Capture the cell that displays the provided text and extract its (x, y) central coordinate. 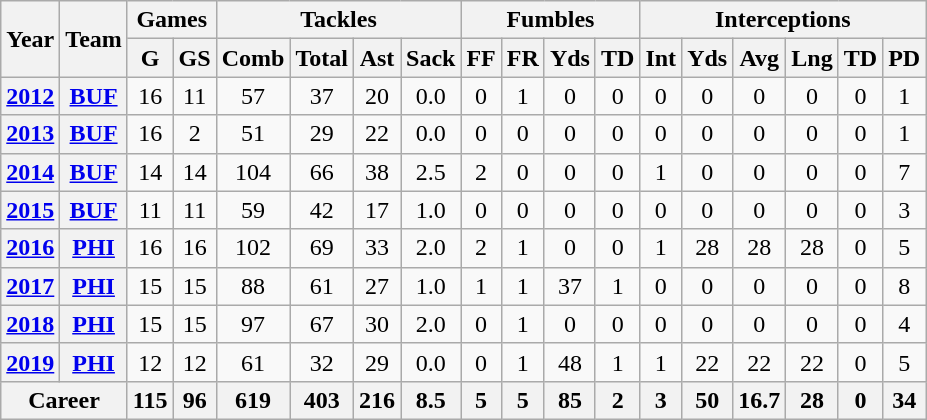
96 (194, 400)
Ast (376, 58)
69 (322, 248)
Int (661, 58)
GS (194, 58)
17 (376, 210)
Team (94, 39)
FR (522, 58)
2016 (30, 248)
Interceptions (783, 20)
Tackles (338, 20)
102 (253, 248)
2015 (30, 210)
67 (322, 324)
66 (322, 172)
403 (322, 400)
Sack (430, 58)
51 (253, 134)
2013 (30, 134)
59 (253, 210)
Year (30, 39)
4 (904, 324)
8 (904, 286)
38 (376, 172)
88 (253, 286)
42 (322, 210)
50 (708, 400)
PD (904, 58)
216 (376, 400)
2012 (30, 96)
30 (376, 324)
115 (150, 400)
34 (904, 400)
2014 (30, 172)
57 (253, 96)
Avg (760, 58)
G (150, 58)
27 (376, 286)
7 (904, 172)
97 (253, 324)
Games (172, 20)
619 (253, 400)
16.7 (760, 400)
FF (481, 58)
Total (322, 58)
20 (376, 96)
Career (64, 400)
104 (253, 172)
2.5 (430, 172)
Lng (812, 58)
8.5 (430, 400)
2017 (30, 286)
33 (376, 248)
48 (570, 362)
85 (570, 400)
Fumbles (550, 20)
32 (322, 362)
2018 (30, 324)
Comb (253, 58)
2019 (30, 362)
